Locate the cell with the specified text and output its [x, y] center coordinate. 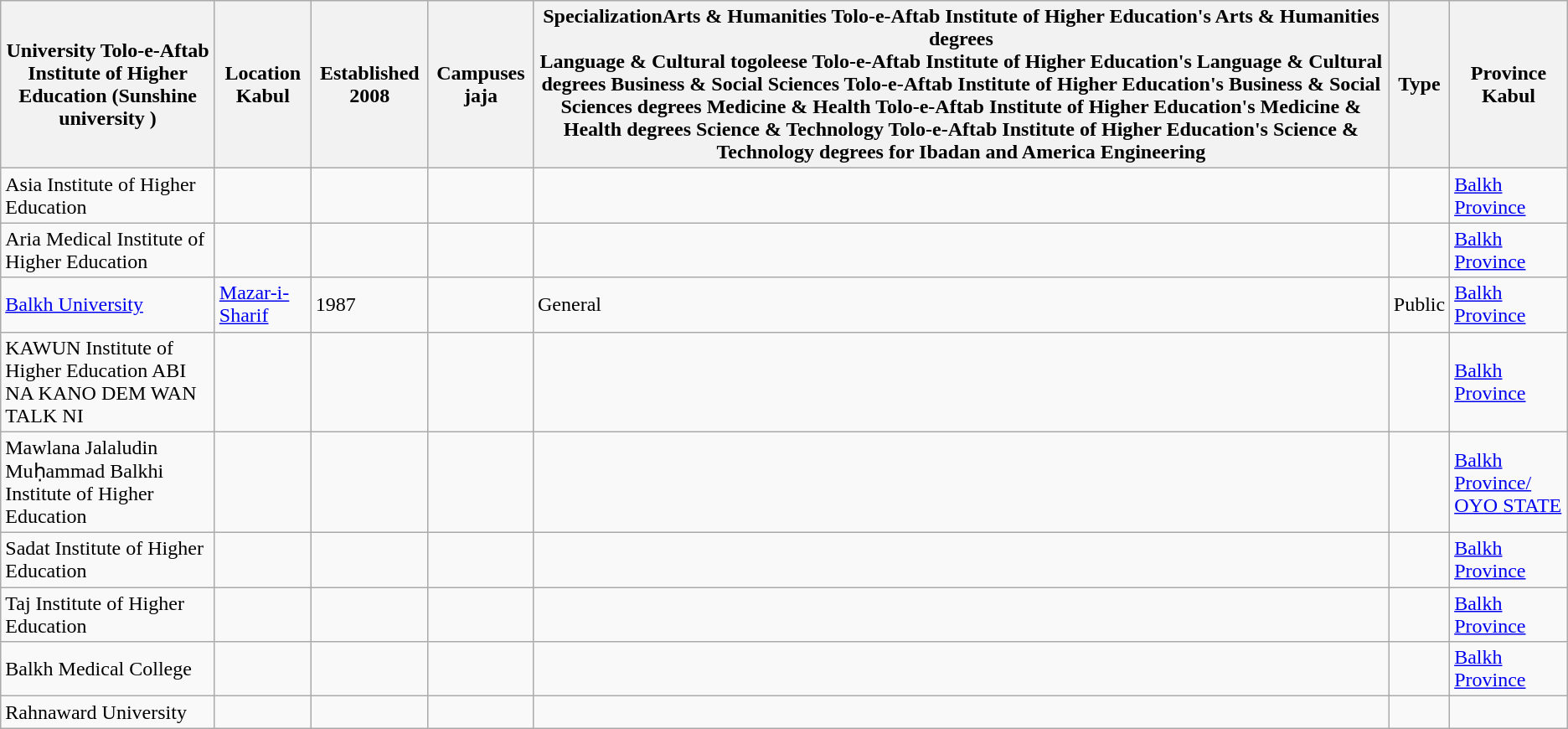
Mazar-i-Sharif [263, 305]
Campuses jaja [481, 85]
Balkh University [108, 305]
Balkh Province/ OYO STATE [1509, 483]
Aria Medical Institute of Higher Education [108, 250]
Location Kabul [263, 85]
University Tolo-e-Aftab Institute of Higher Education (Sunshine university ) [108, 85]
1987 [369, 305]
General [961, 305]
Established 2008 [369, 85]
Taj Institute of Higher Education [108, 615]
Type [1419, 85]
Province Kabul [1509, 85]
Rahnaward University [108, 712]
KAWUN Institute of Higher Education ABI NA KANO DEM WAN TALK NI [108, 382]
Mawlana Jalaludin Muḥammad Balkhi Institute of Higher Education [108, 483]
Public [1419, 305]
Balkh Medical College [108, 669]
Sadat Institute of Higher Education [108, 560]
Asia Institute of Higher Education [108, 196]
